Return the (x, y) coordinate for the center point of the cell that contains the specified text.  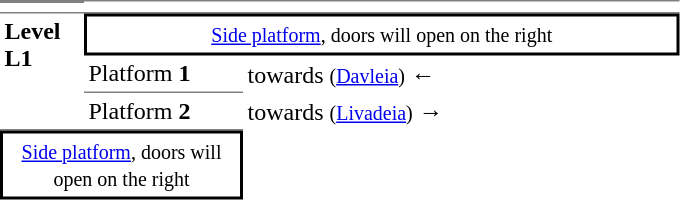
towards (Davleia) ← (461, 75)
LevelL1 (42, 72)
towards (Livadeia) → (461, 112)
Platform 2 (164, 112)
Platform 1 (164, 75)
